Capture the cell that displays the provided text and extract its (X, Y) central coordinate. 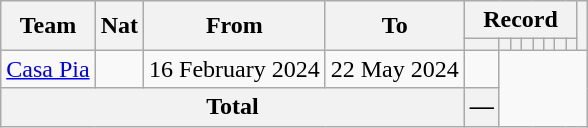
— (482, 107)
Casa Pia (48, 69)
Record (520, 20)
Nat (119, 26)
From (235, 26)
16 February 2024 (235, 69)
Total (233, 107)
22 May 2024 (394, 69)
Team (48, 26)
To (394, 26)
